Find where the given text appears and provide that cell's center as (x, y) coordinate. 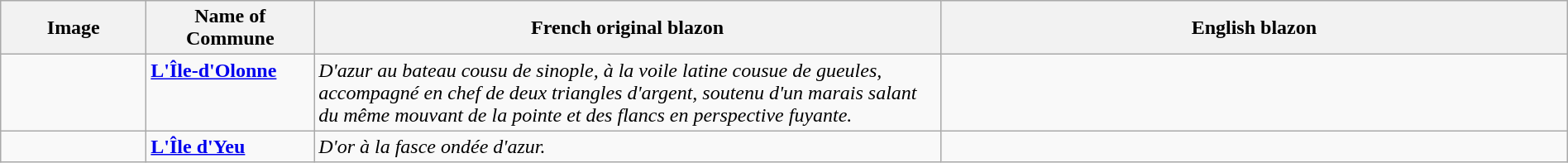
French original blazon (628, 28)
Name of Commune (230, 28)
Image (74, 28)
L'Île-d'Olonne (230, 93)
English blazon (1254, 28)
L'Île d'Yeu (230, 146)
D'or à la fasce ondée d'azur. (628, 146)
